Determine the (x, y) coordinate at the center of the cell enclosing the given text.  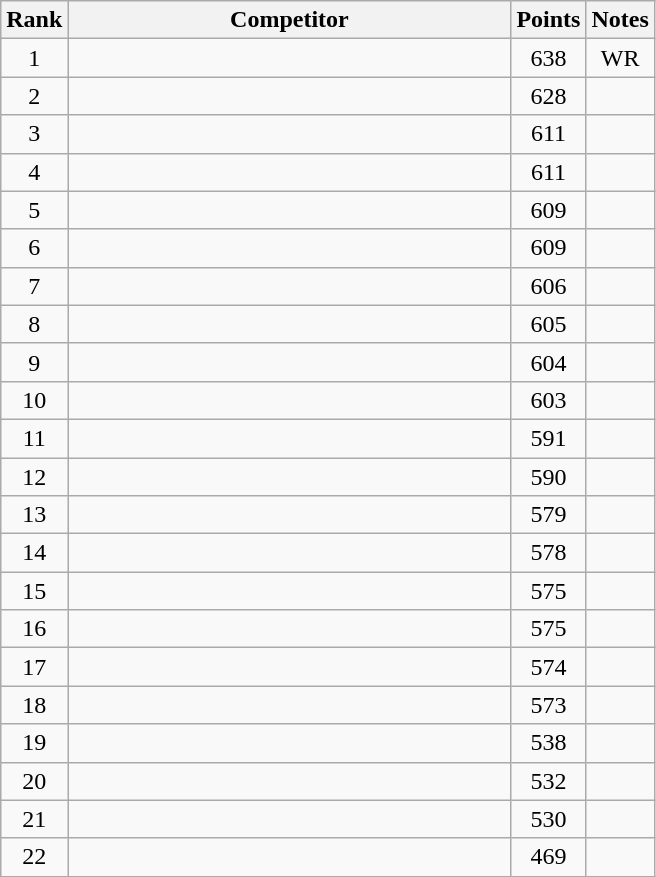
606 (548, 286)
469 (548, 857)
591 (548, 438)
Competitor (290, 20)
Rank (34, 20)
579 (548, 515)
4 (34, 172)
604 (548, 362)
15 (34, 591)
590 (548, 477)
Points (548, 20)
10 (34, 400)
574 (548, 667)
21 (34, 819)
12 (34, 477)
22 (34, 857)
603 (548, 400)
6 (34, 248)
17 (34, 667)
18 (34, 705)
573 (548, 705)
530 (548, 819)
638 (548, 58)
628 (548, 96)
13 (34, 515)
14 (34, 553)
Notes (620, 20)
5 (34, 210)
578 (548, 553)
538 (548, 743)
2 (34, 96)
532 (548, 781)
16 (34, 629)
11 (34, 438)
8 (34, 324)
WR (620, 58)
605 (548, 324)
20 (34, 781)
9 (34, 362)
19 (34, 743)
3 (34, 134)
7 (34, 286)
1 (34, 58)
